Return (X, Y) of the center of cell containing provided text 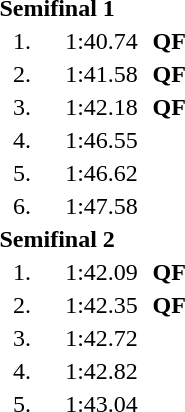
1:40.74 (102, 41)
1:42.09 (102, 272)
1:47.58 (102, 206)
1:41.58 (102, 74)
1:42.72 (102, 338)
1:42.35 (102, 305)
1:42.82 (102, 371)
1:46.62 (102, 173)
1:46.55 (102, 140)
1:42.18 (102, 107)
